Scan for the cell matching the given text and deliver its [X, Y] coordinate at center. 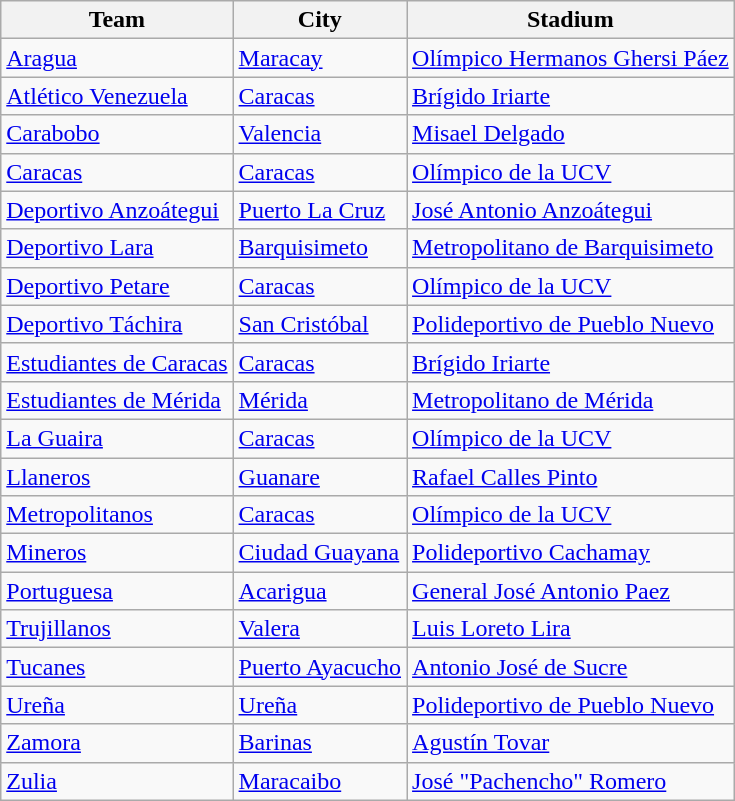
Puerto La Cruz [320, 210]
Rafael Calles Pinto [571, 477]
Deportivo Petare [117, 286]
San Cristóbal [320, 324]
Aragua [117, 58]
Atlético Venezuela [117, 96]
Antonio José de Sucre [571, 667]
Guanare [320, 477]
Luis Loreto Lira [571, 629]
Polideportivo Cachamay [571, 553]
Stadium [571, 20]
Team [117, 20]
Puerto Ayacucho [320, 667]
Llaneros [117, 477]
Deportivo Táchira [117, 324]
Deportivo Lara [117, 248]
Zulia [117, 781]
Metropolitano de Barquisimeto [571, 248]
Tucanes [117, 667]
Carabobo [117, 134]
Mérida [320, 400]
Valera [320, 629]
Metropolitano de Mérida [571, 400]
José "Pachencho" Romero [571, 781]
Maracaibo [320, 781]
Misael Delgado [571, 134]
Ciudad Guayana [320, 553]
Acarigua [320, 591]
Barinas [320, 743]
Valencia [320, 134]
General José Antonio Paez [571, 591]
Barquisimeto [320, 248]
La Guaira [117, 438]
Estudiantes de Mérida [117, 400]
Metropolitanos [117, 515]
Portuguesa [117, 591]
Estudiantes de Caracas [117, 362]
Agustín Tovar [571, 743]
Zamora [117, 743]
José Antonio Anzoátegui [571, 210]
Deportivo Anzoátegui [117, 210]
Olímpico Hermanos Ghersi Páez [571, 58]
City [320, 20]
Trujillanos [117, 629]
Maracay [320, 58]
Mineros [117, 553]
